Identify which cell holds the provided text, then report its (X, Y) central coordinate. 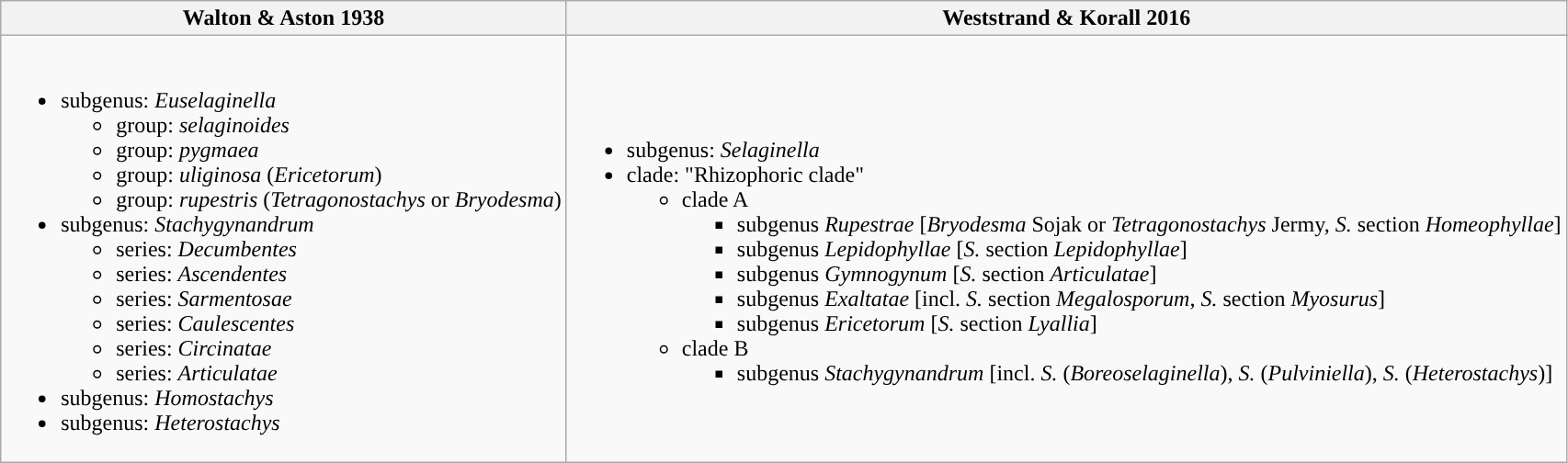
Walton & Aston 1938 (284, 18)
Weststrand & Korall 2016 (1066, 18)
